From the cell containing the given text, extract its center point as (x, y) coordinate. 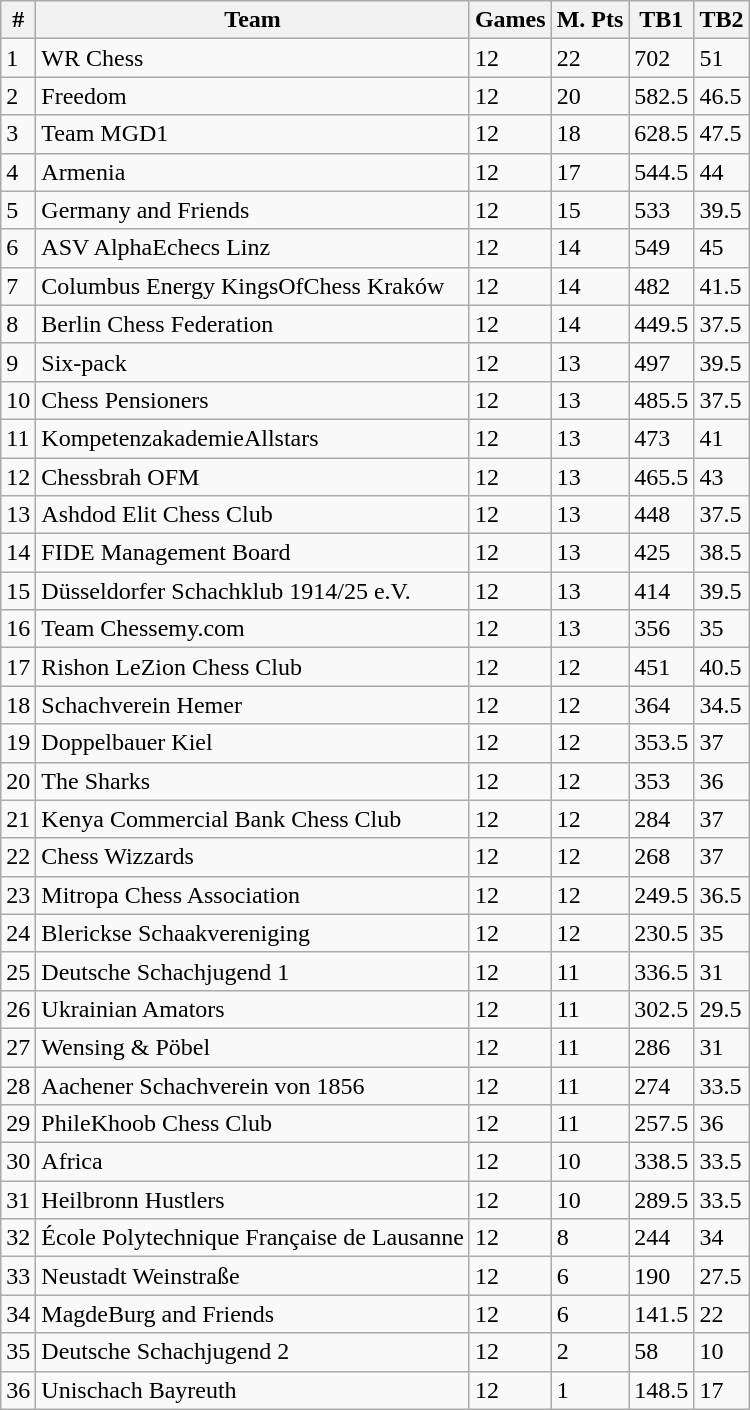
Mitropa Chess Association (253, 895)
Doppelbauer Kiel (253, 743)
Wensing & Pöbel (253, 1047)
26 (18, 1009)
33 (18, 1276)
465.5 (662, 477)
485.5 (662, 400)
Chessbrah OFM (253, 477)
M. Pts (590, 20)
Africa (253, 1162)
27.5 (722, 1276)
27 (18, 1047)
43 (722, 477)
29.5 (722, 1009)
190 (662, 1276)
29 (18, 1124)
Unischach Bayreuth (253, 1390)
Germany and Friends (253, 210)
482 (662, 286)
46.5 (722, 96)
230.5 (662, 933)
425 (662, 553)
5 (18, 210)
3 (18, 134)
268 (662, 857)
41.5 (722, 286)
Neustadt Weinstraße (253, 1276)
Team (253, 20)
45 (722, 248)
257.5 (662, 1124)
TB2 (722, 20)
544.5 (662, 172)
Chess Pensioners (253, 400)
TB1 (662, 20)
286 (662, 1047)
353.5 (662, 743)
Team MGD1 (253, 134)
38.5 (722, 553)
Deutsche Schachjugend 1 (253, 971)
Chess Wizzards (253, 857)
Schachverein Hemer (253, 705)
284 (662, 819)
PhileKhoob Chess Club (253, 1124)
Aachener Schachverein von 1856 (253, 1085)
28 (18, 1085)
549 (662, 248)
356 (662, 629)
533 (662, 210)
34.5 (722, 705)
44 (722, 172)
The Sharks (253, 781)
Team Chessemy.com (253, 629)
Deutsche Schachjugend 2 (253, 1352)
353 (662, 781)
30 (18, 1162)
40.5 (722, 667)
19 (18, 743)
448 (662, 515)
302.5 (662, 1009)
Armenia (253, 172)
582.5 (662, 96)
364 (662, 705)
Heilbronn Hustlers (253, 1200)
32 (18, 1238)
289.5 (662, 1200)
16 (18, 629)
148.5 (662, 1390)
24 (18, 933)
Six-pack (253, 362)
51 (722, 58)
Ashdod Elit Chess Club (253, 515)
58 (662, 1352)
Düsseldorfer Schachklub 1914/25 e.V. (253, 591)
497 (662, 362)
Columbus Energy KingsOfChess Kraków (253, 286)
Games (510, 20)
628.5 (662, 134)
249.5 (662, 895)
Freedom (253, 96)
MagdeBurg and Friends (253, 1314)
4 (18, 172)
451 (662, 667)
141.5 (662, 1314)
ASV AlphaEchecs Linz (253, 248)
Kenya Commercial Bank Chess Club (253, 819)
473 (662, 438)
Blerickse Schaakvereniging (253, 933)
Ukrainian Amators (253, 1009)
Rishon LeZion Chess Club (253, 667)
702 (662, 58)
Berlin Chess Federation (253, 324)
336.5 (662, 971)
KompetenzakademieAllstars (253, 438)
WR Chess (253, 58)
47.5 (722, 134)
7 (18, 286)
21 (18, 819)
École Polytechnique Française de Lausanne (253, 1238)
41 (722, 438)
449.5 (662, 324)
244 (662, 1238)
25 (18, 971)
414 (662, 591)
23 (18, 895)
FIDE Management Board (253, 553)
274 (662, 1085)
# (18, 20)
36.5 (722, 895)
338.5 (662, 1162)
9 (18, 362)
